Extract the (x, y) coordinate from the center of the cell holding the provided text.  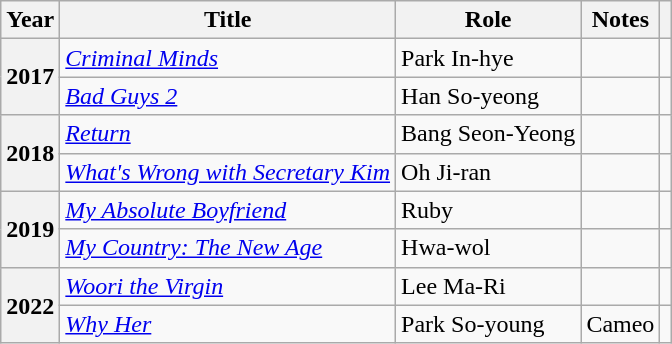
Woori the Virgin (228, 286)
Bad Guys 2 (228, 96)
My Country: The New Age (228, 248)
Oh Ji-ran (488, 172)
Park So-young (488, 324)
Criminal Minds (228, 58)
Role (488, 20)
Park In-hye (488, 58)
Ruby (488, 210)
Title (228, 20)
Hwa-wol (488, 248)
Return (228, 134)
Cameo (620, 324)
Notes (620, 20)
My Absolute Boyfriend (228, 210)
Why Her (228, 324)
2017 (30, 77)
Han So-yeong (488, 96)
Year (30, 20)
Lee Ma-Ri (488, 286)
Bang Seon-Yeong (488, 134)
2019 (30, 229)
2022 (30, 305)
2018 (30, 153)
What's Wrong with Secretary Kim (228, 172)
